Capture the cell that displays the provided text and extract its [X, Y] central coordinate. 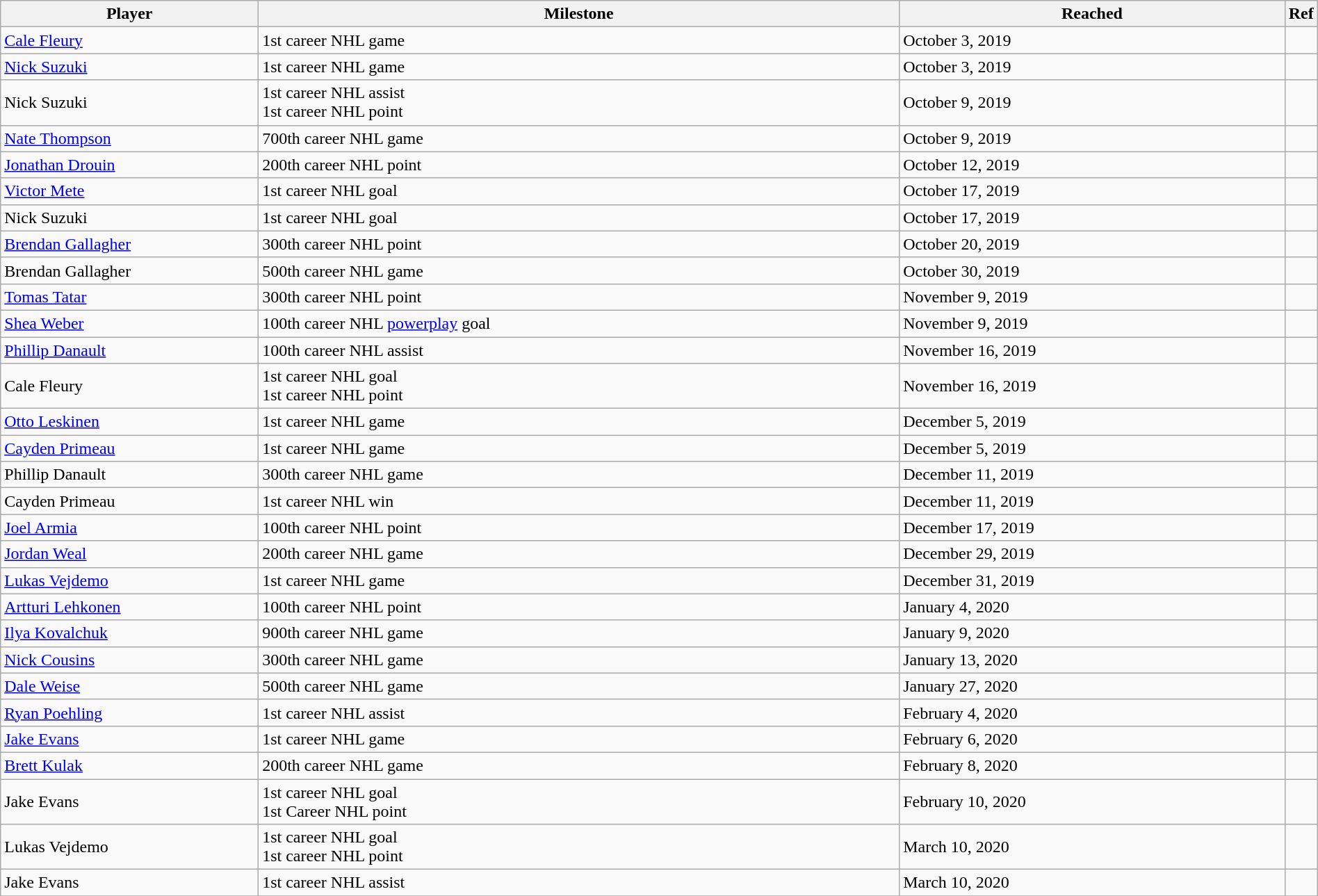
January 13, 2020 [1093, 660]
Ryan Poehling [129, 712]
Dale Weise [129, 686]
1st career NHL goal1st Career NHL point [579, 801]
October 12, 2019 [1093, 165]
100th career NHL powerplay goal [579, 323]
900th career NHL game [579, 633]
Jonathan Drouin [129, 165]
February 4, 2020 [1093, 712]
Brett Kulak [129, 765]
January 4, 2020 [1093, 607]
February 6, 2020 [1093, 739]
February 8, 2020 [1093, 765]
Milestone [579, 14]
January 27, 2020 [1093, 686]
Artturi Lehkonen [129, 607]
700th career NHL game [579, 138]
October 30, 2019 [1093, 270]
Reached [1093, 14]
1st career NHL win [579, 501]
Nick Cousins [129, 660]
Joel Armia [129, 528]
Tomas Tatar [129, 297]
Victor Mete [129, 191]
October 20, 2019 [1093, 244]
Jordan Weal [129, 554]
Shea Weber [129, 323]
December 31, 2019 [1093, 580]
January 9, 2020 [1093, 633]
December 29, 2019 [1093, 554]
Ref [1301, 14]
100th career NHL assist [579, 350]
December 17, 2019 [1093, 528]
Player [129, 14]
Ilya Kovalchuk [129, 633]
200th career NHL point [579, 165]
February 10, 2020 [1093, 801]
Nate Thompson [129, 138]
1st career NHL assist1st career NHL point [579, 103]
Otto Leskinen [129, 422]
